Return [X, Y] of the center of cell containing provided text 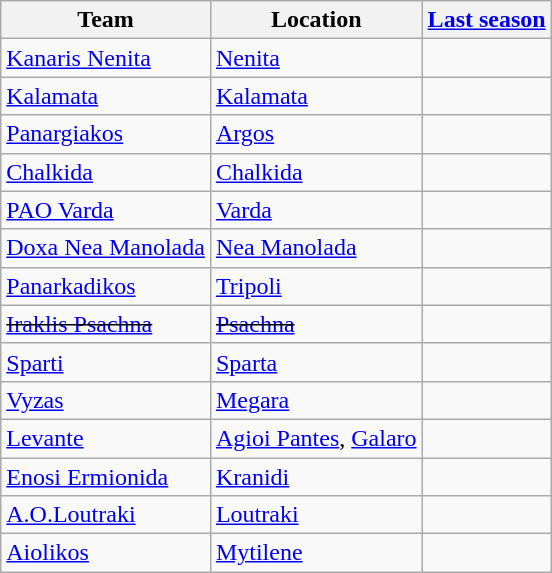
Sparti [106, 362]
Kranidi [316, 477]
Nea Manolada [316, 248]
Kanaris Nenita [106, 58]
Megara [316, 400]
Panarkadikos [106, 286]
A.O.Loutraki [106, 515]
Vyzas [106, 400]
Tripoli [316, 286]
Team [106, 20]
Mytilene [316, 553]
Iraklis Psachna [106, 324]
Aiolikos [106, 553]
Location [316, 20]
PAO Varda [106, 210]
Last season [486, 20]
Nenita [316, 58]
Levante [106, 438]
Enosi Ermionida [106, 477]
Agioi Pantes, Galaro [316, 438]
Panargiakos [106, 134]
Sparta [316, 362]
Doxa Nea Manolada [106, 248]
Argos [316, 134]
Loutraki [316, 515]
Varda [316, 210]
Psachna [316, 324]
